Scan for the cell matching the given text and deliver its (x, y) coordinate at center. 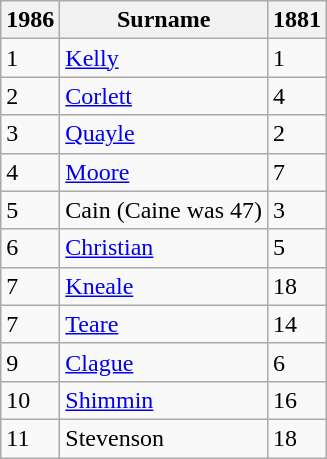
1986 (30, 20)
Cain (Caine was 47) (164, 210)
Clague (164, 362)
11 (30, 438)
Surname (164, 20)
16 (296, 400)
Kelly (164, 58)
1881 (296, 20)
9 (30, 362)
Christian (164, 248)
10 (30, 400)
Corlett (164, 96)
14 (296, 324)
Quayle (164, 134)
Teare (164, 324)
Shimmin (164, 400)
Kneale (164, 286)
Moore (164, 172)
Stevenson (164, 438)
